Extract the (X, Y) coordinate from the center of the cell holding the provided text.  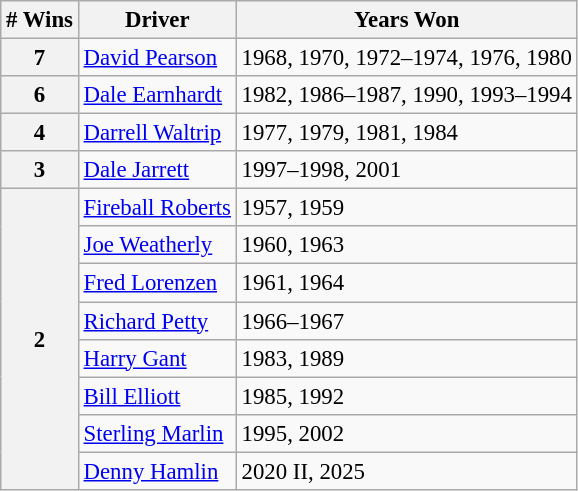
1968, 1970, 1972–1974, 1976, 1980 (406, 58)
7 (40, 58)
Bill Elliott (157, 396)
3 (40, 170)
# Wins (40, 20)
1997–1998, 2001 (406, 170)
1966–1967 (406, 321)
4 (40, 133)
Sterling Marlin (157, 433)
6 (40, 95)
1957, 1959 (406, 208)
1995, 2002 (406, 433)
Darrell Waltrip (157, 133)
Dale Earnhardt (157, 95)
Denny Hamlin (157, 471)
Richard Petty (157, 321)
Fred Lorenzen (157, 283)
David Pearson (157, 58)
2020 II, 2025 (406, 471)
1977, 1979, 1981, 1984 (406, 133)
1982, 1986–1987, 1990, 1993–1994 (406, 95)
Fireball Roberts (157, 208)
Joe Weatherly (157, 245)
Dale Jarrett (157, 170)
Years Won (406, 20)
1960, 1963 (406, 245)
1961, 1964 (406, 283)
2 (40, 340)
Harry Gant (157, 358)
1985, 1992 (406, 396)
Driver (157, 20)
1983, 1989 (406, 358)
